Output the (X, Y) coordinate of the center of the cell containing the given text.  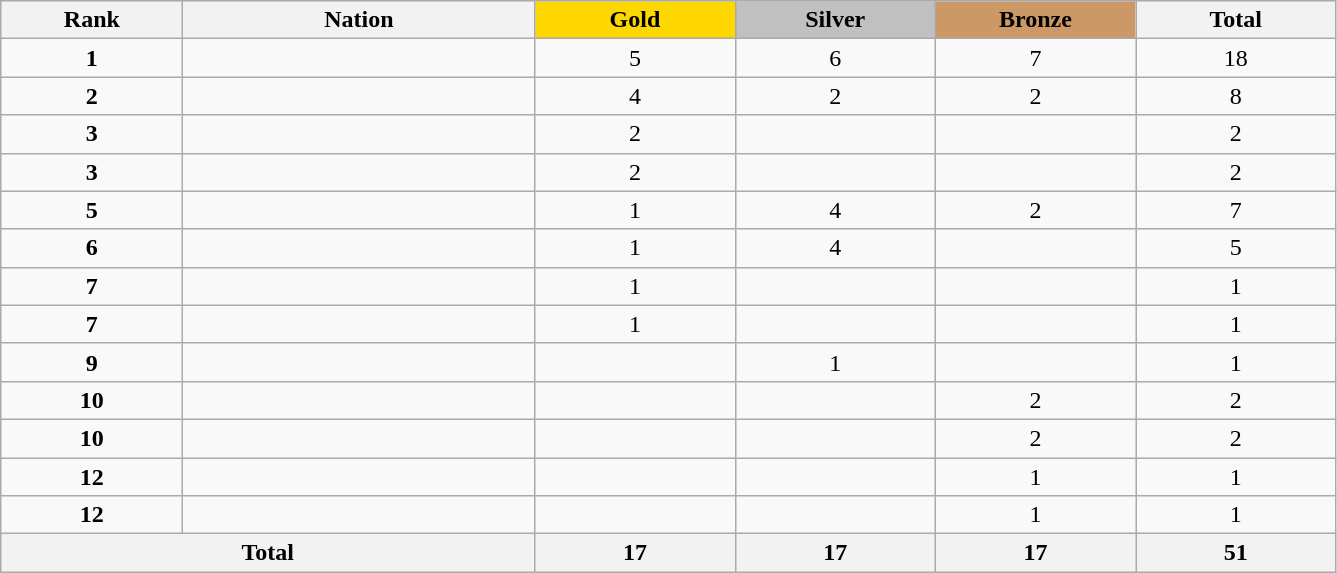
Nation (359, 20)
9 (92, 362)
Gold (635, 20)
51 (1236, 553)
8 (1236, 96)
Bronze (1035, 20)
18 (1236, 58)
Silver (835, 20)
Rank (92, 20)
